Output the [X, Y] coordinate of the center of the cell containing the given text.  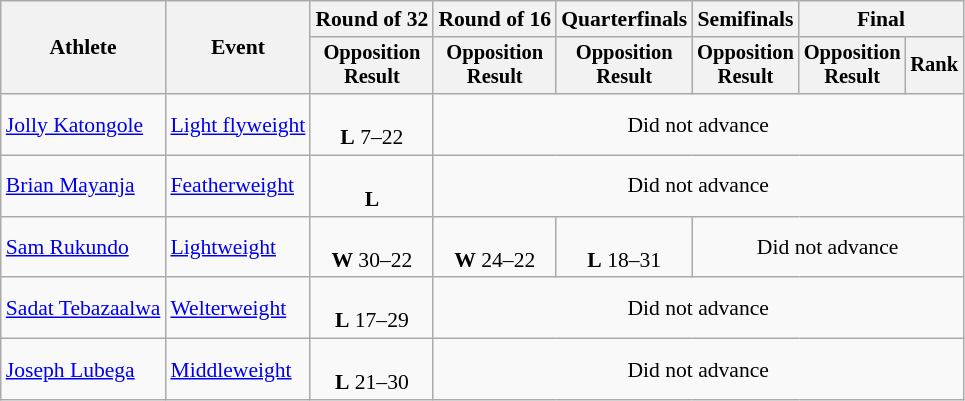
Light flyweight [238, 124]
Round of 16 [494, 19]
L [372, 186]
Brian Mayanja [84, 186]
L 7–22 [372, 124]
Final [881, 19]
W 24–22 [494, 248]
L 17–29 [372, 308]
W 30–22 [372, 248]
Athlete [84, 48]
Featherweight [238, 186]
Welterweight [238, 308]
Lightweight [238, 248]
L 21–30 [372, 370]
Event [238, 48]
Round of 32 [372, 19]
Sam Rukundo [84, 248]
Jolly Katongole [84, 124]
Quarterfinals [624, 19]
Joseph Lubega [84, 370]
Rank [934, 66]
Middleweight [238, 370]
L 18–31 [624, 248]
Sadat Tebazaalwa [84, 308]
Semifinals [746, 19]
